Locate the cell with the specified text and output its [X, Y] center coordinate. 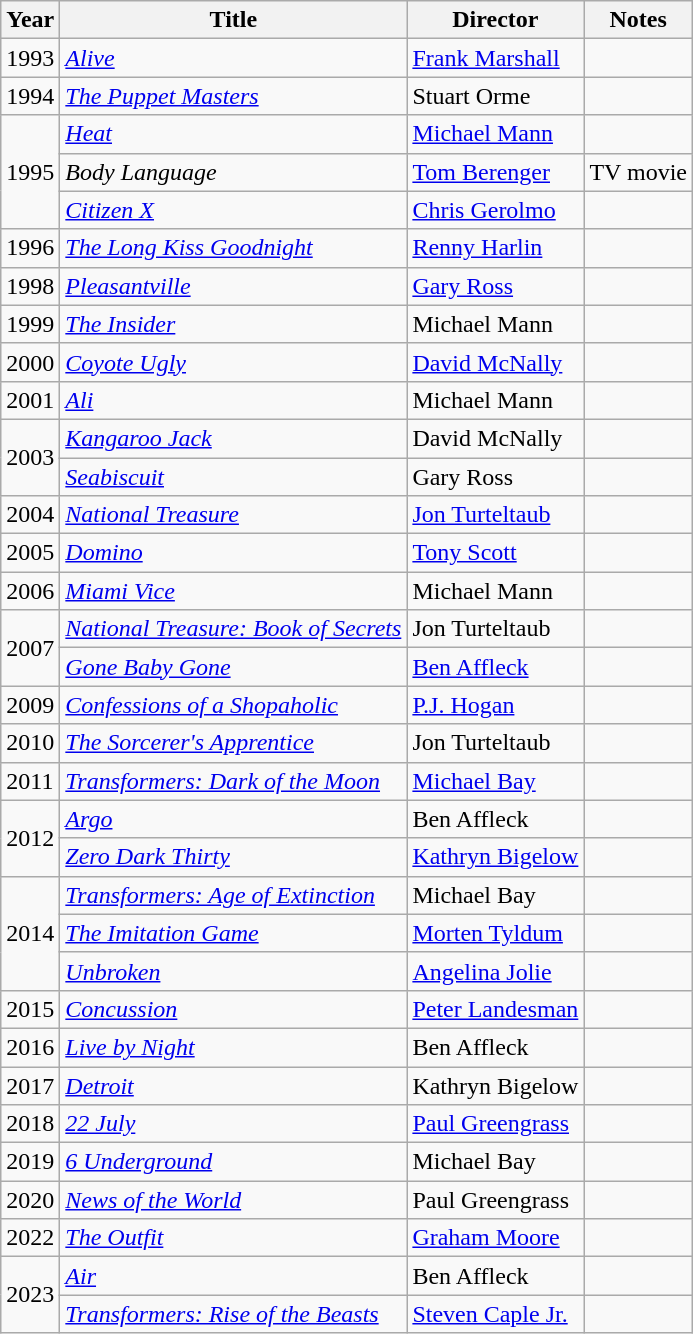
National Treasure [234, 515]
Domino [234, 553]
Unbroken [234, 971]
Renny Harlin [496, 248]
2003 [30, 457]
1994 [30, 96]
1999 [30, 324]
Concussion [234, 1009]
1995 [30, 172]
Peter Landesman [496, 1009]
Tom Berenger [496, 172]
1998 [30, 286]
The Sorcerer's Apprentice [234, 743]
2019 [30, 1162]
2007 [30, 648]
Tony Scott [496, 553]
2022 [30, 1238]
Seabiscuit [234, 477]
6 Underground [234, 1162]
Angelina Jolie [496, 971]
Live by Night [234, 1047]
2011 [30, 781]
2012 [30, 838]
Argo [234, 819]
Kangaroo Jack [234, 438]
Citizen X [234, 210]
Director [496, 20]
The Insider [234, 324]
Ali [234, 400]
Detroit [234, 1085]
Frank Marshall [496, 58]
2015 [30, 1009]
2020 [30, 1200]
2000 [30, 362]
News of the World [234, 1200]
2010 [30, 743]
2006 [30, 591]
22 July [234, 1124]
Title [234, 20]
Coyote Ugly [234, 362]
The Long Kiss Goodnight [234, 248]
Body Language [234, 172]
2009 [30, 705]
Morten Tyldum [496, 933]
1996 [30, 248]
2014 [30, 933]
Heat [234, 134]
National Treasure: Book of Secrets [234, 629]
Transformers: Age of Extinction [234, 895]
2004 [30, 515]
Graham Moore [496, 1238]
The Outfit [234, 1238]
Year [30, 20]
Alive [234, 58]
P.J. Hogan [496, 705]
2001 [30, 400]
2023 [30, 1295]
Transformers: Rise of the Beasts [234, 1314]
Zero Dark Thirty [234, 857]
Air [234, 1276]
2018 [30, 1124]
Notes [638, 20]
Chris Gerolmo [496, 210]
Gone Baby Gone [234, 667]
Pleasantville [234, 286]
Stuart Orme [496, 96]
The Puppet Masters [234, 96]
Confessions of a Shopaholic [234, 705]
2005 [30, 553]
1993 [30, 58]
The Imitation Game [234, 933]
2017 [30, 1085]
Transformers: Dark of the Moon [234, 781]
Steven Caple Jr. [496, 1314]
2016 [30, 1047]
Miami Vice [234, 591]
TV movie [638, 172]
